Pinpoint the cell where the given text exists, returning its [x, y] midpoint coordinate. 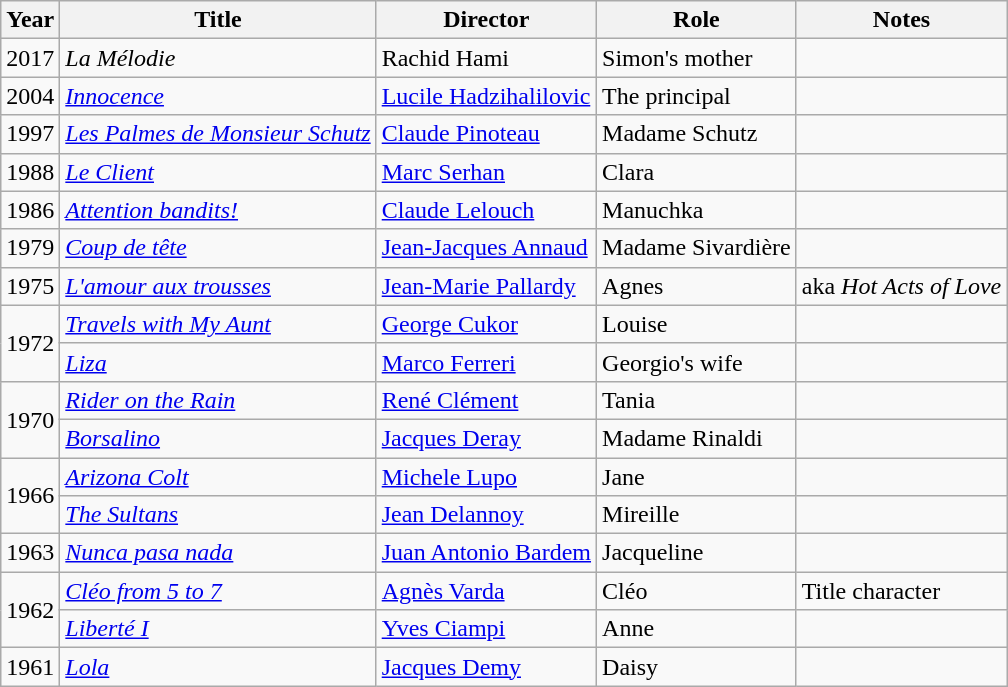
Jean-Jacques Annaud [486, 248]
Agnes [697, 286]
The principal [697, 96]
Yves Ciampi [486, 629]
René Clément [486, 400]
Rachid Hami [486, 58]
Tania [697, 400]
Notes [902, 20]
Nunca pasa nada [218, 553]
1970 [30, 419]
Michele Lupo [486, 477]
Le Client [218, 172]
L'amour aux trousses [218, 286]
Clara [697, 172]
Travels with My Aunt [218, 324]
Lucile Hadzihalilovic [486, 96]
The Sultans [218, 515]
Innocence [218, 96]
1961 [30, 667]
Jane [697, 477]
Liza [218, 362]
1997 [30, 134]
Jean Delannoy [486, 515]
Daisy [697, 667]
Arizona Colt [218, 477]
Year [30, 20]
George Cukor [486, 324]
Title character [902, 591]
Coup de tête [218, 248]
2004 [30, 96]
2017 [30, 58]
Jacques Deray [486, 438]
Anne [697, 629]
Louise [697, 324]
Liberté I [218, 629]
Juan Antonio Bardem [486, 553]
1972 [30, 343]
Madame Rinaldi [697, 438]
aka Hot Acts of Love [902, 286]
Claude Pinoteau [486, 134]
Claude Lelouch [486, 210]
Les Palmes de Monsieur Schutz [218, 134]
1975 [30, 286]
Lola [218, 667]
Rider on the Rain [218, 400]
Cléo [697, 591]
Marco Ferreri [486, 362]
1963 [30, 553]
1962 [30, 610]
Madame Schutz [697, 134]
Georgio's wife [697, 362]
Role [697, 20]
1979 [30, 248]
1988 [30, 172]
Marc Serhan [486, 172]
Jean-Marie Pallardy [486, 286]
Agnès Varda [486, 591]
Borsalino [218, 438]
La Mélodie [218, 58]
Simon's mother [697, 58]
Title [218, 20]
Cléo from 5 to 7 [218, 591]
Attention bandits! [218, 210]
Manuchka [697, 210]
1966 [30, 496]
1986 [30, 210]
Madame Sivardière [697, 248]
Jacques Demy [486, 667]
Jacqueline [697, 553]
Director [486, 20]
Mireille [697, 515]
